Return (x, y) of the center of cell containing provided text 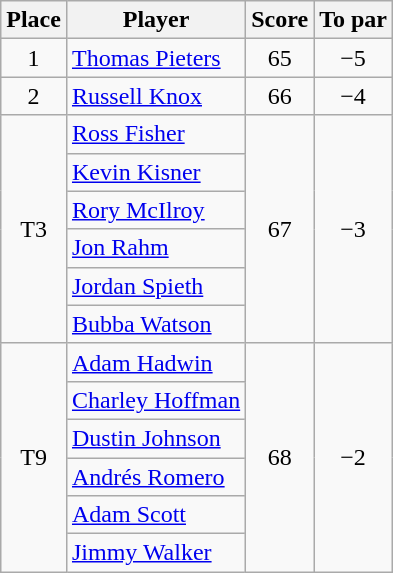
To par (354, 20)
Andrés Romero (156, 477)
68 (280, 457)
Rory McIlroy (156, 210)
Jimmy Walker (156, 553)
Player (156, 20)
−4 (354, 96)
Jordan Spieth (156, 286)
1 (34, 58)
Bubba Watson (156, 324)
Adam Hadwin (156, 362)
Adam Scott (156, 515)
65 (280, 58)
Charley Hoffman (156, 400)
Russell Knox (156, 96)
T3 (34, 229)
Thomas Pieters (156, 58)
T9 (34, 457)
Ross Fisher (156, 134)
Place (34, 20)
67 (280, 229)
Dustin Johnson (156, 438)
2 (34, 96)
Kevin Kisner (156, 172)
66 (280, 96)
−2 (354, 457)
−3 (354, 229)
Jon Rahm (156, 248)
−5 (354, 58)
Score (280, 20)
